For the text-containing cell, return its midpoint in (X, Y) coordinate format. 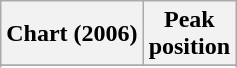
Chart (2006) (72, 34)
Peakposition (189, 34)
